Return (x, y) of the center of cell containing provided text 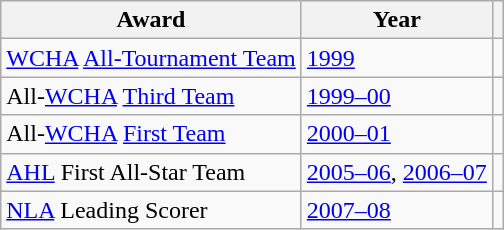
WCHA All-Tournament Team (152, 58)
2005–06, 2006–07 (396, 172)
2007–08 (396, 210)
2000–01 (396, 134)
NLA Leading Scorer (152, 210)
1999 (396, 58)
All-WCHA Third Team (152, 96)
All-WCHA First Team (152, 134)
1999–00 (396, 96)
Year (396, 20)
AHL First All-Star Team (152, 172)
Award (152, 20)
